From the cell containing the given text, extract its center point as [x, y] coordinate. 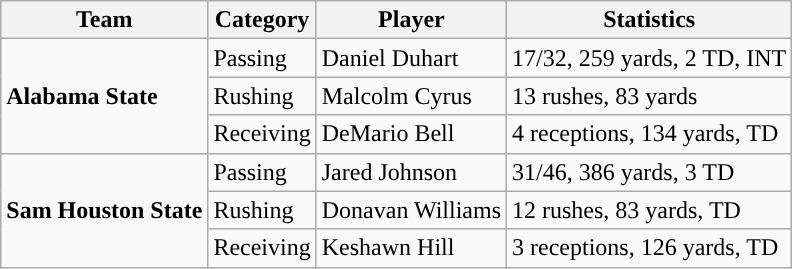
4 receptions, 134 yards, TD [650, 134]
3 receptions, 126 yards, TD [650, 248]
31/46, 386 yards, 3 TD [650, 172]
Statistics [650, 20]
Jared Johnson [411, 172]
Malcolm Cyrus [411, 96]
Donavan Williams [411, 210]
Player [411, 20]
12 rushes, 83 yards, TD [650, 210]
17/32, 259 yards, 2 TD, INT [650, 58]
Alabama State [104, 96]
13 rushes, 83 yards [650, 96]
DeMario Bell [411, 134]
Daniel Duhart [411, 58]
Team [104, 20]
Category [262, 20]
Sam Houston State [104, 210]
Keshawn Hill [411, 248]
